Return the [X, Y] coordinate for the center point of the cell that contains the specified text.  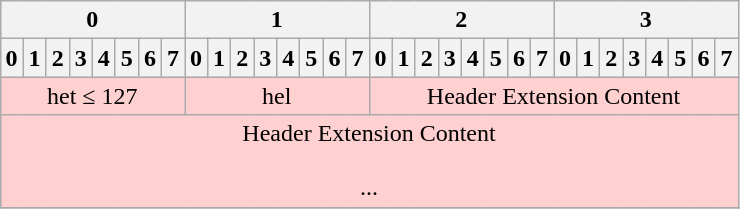
het ≤ 127 [92, 96]
hel [276, 96]
Header Extension Content... [369, 161]
Header Extension Content [554, 96]
